Search for the cell housing the specified text and yield its (X, Y) center coordinate. 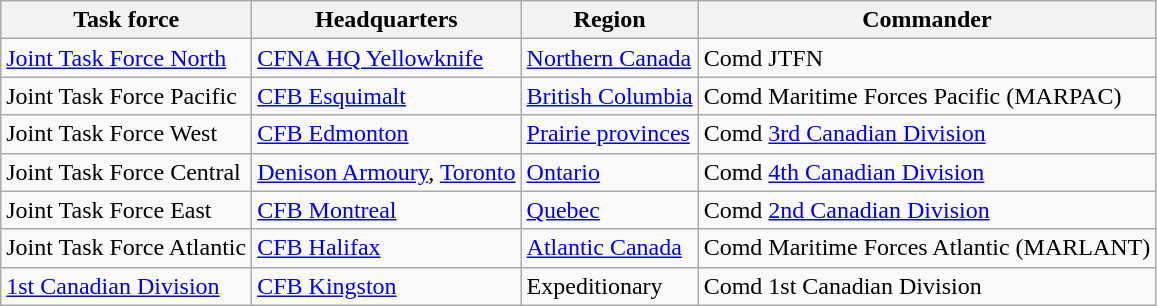
Joint Task Force North (126, 58)
Joint Task Force West (126, 134)
Joint Task Force Atlantic (126, 248)
Expeditionary (610, 286)
Comd 4th Canadian Division (927, 172)
Atlantic Canada (610, 248)
1st Canadian Division (126, 286)
CFB Kingston (386, 286)
Denison Armoury, Toronto (386, 172)
Headquarters (386, 20)
Commander (927, 20)
Joint Task Force Central (126, 172)
Comd 2nd Canadian Division (927, 210)
Comd 1st Canadian Division (927, 286)
CFB Montreal (386, 210)
Comd 3rd Canadian Division (927, 134)
Quebec (610, 210)
Northern Canada (610, 58)
Ontario (610, 172)
Task force (126, 20)
CFNA HQ Yellowknife (386, 58)
Prairie provinces (610, 134)
Comd JTFN (927, 58)
Comd Maritime Forces Atlantic (MARLANT) (927, 248)
Joint Task Force East (126, 210)
Comd Maritime Forces Pacific (MARPAC) (927, 96)
CFB Edmonton (386, 134)
British Columbia (610, 96)
CFB Esquimalt (386, 96)
Joint Task Force Pacific (126, 96)
CFB Halifax (386, 248)
Region (610, 20)
